Identify which cell holds the provided text, then report its [X, Y] central coordinate. 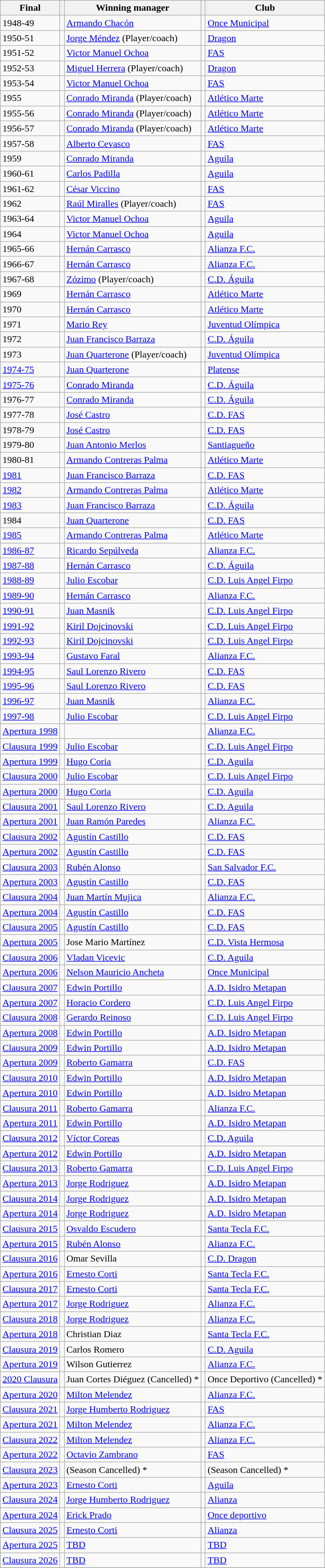
Ricardo Sepúlveda [133, 550]
Armando Chacón [133, 23]
Apertura 2018 [30, 1334]
Club [265, 8]
Apertura 2024 [30, 1515]
Once deportivo [265, 1515]
Mario Rey [133, 324]
1959 [30, 158]
Platense [265, 369]
Víctor Coreas [133, 1138]
Juan Cortes Diéguez (Cancelled) * [133, 1379]
1972 [30, 339]
Apertura 2009 [30, 1063]
Clausura 2001 [30, 807]
1973 [30, 354]
Clausura 2012 [30, 1138]
Clausura 2008 [30, 1018]
Apertura 2010 [30, 1093]
San Salvador F.C. [265, 867]
Jorge Méndez (Player/coach) [133, 38]
C.D. Dragon [265, 1259]
Jose Mario Martínez [133, 942]
1975-76 [30, 384]
1960-61 [30, 173]
1994-95 [30, 671]
1991-92 [30, 626]
1980-81 [30, 460]
1987-88 [30, 565]
1952-53 [30, 68]
Clausura 2022 [30, 1440]
Apertura 2007 [30, 1003]
1982 [30, 490]
1978-79 [30, 430]
Clausura 1999 [30, 746]
Apertura 1999 [30, 761]
Apertura 1998 [30, 731]
Clausura 2025 [30, 1530]
Winning manager [133, 8]
Apertura 2023 [30, 1485]
Clausura 2018 [30, 1319]
1955-56 [30, 113]
1961-62 [30, 189]
Octavio Zambrano [133, 1455]
Apertura 2017 [30, 1304]
1993-94 [30, 656]
César Viccino [133, 189]
Clausura 2024 [30, 1500]
Osvaldo Escudero [133, 1229]
1962 [30, 204]
1974-75 [30, 369]
1971 [30, 324]
Clausura 2004 [30, 897]
Clausura 2013 [30, 1168]
1996-97 [30, 701]
1984 [30, 520]
Clausura 2002 [30, 837]
1969 [30, 294]
Clausura 2007 [30, 988]
Apertura 2005 [30, 942]
Apertura 2022 [30, 1455]
1955 [30, 98]
Clausura 2011 [30, 1108]
1981 [30, 475]
Clausura 2026 [30, 1560]
Apertura 2012 [30, 1153]
1997-98 [30, 716]
Omar Sevilla [133, 1259]
1950-51 [30, 38]
Clausura 2017 [30, 1289]
Clausura 2023 [30, 1470]
Clausura 2006 [30, 957]
Apertura 2001 [30, 822]
1956-57 [30, 128]
1948-49 [30, 23]
1957-58 [30, 143]
Final [30, 8]
1990-91 [30, 611]
Erick Prado [133, 1515]
Wilson Gutierrez [133, 1364]
C.D. Vista Hermosa [265, 942]
1967-68 [30, 279]
Carlos Romero [133, 1349]
1963-64 [30, 219]
1966-67 [30, 264]
Gustavo Faral [133, 656]
Clausura 2019 [30, 1349]
1976-77 [30, 400]
Clausura 2014 [30, 1199]
Apertura 2011 [30, 1123]
Clausura 2016 [30, 1259]
Alberto Cevasco [133, 143]
1953-54 [30, 83]
1979-80 [30, 445]
2020 Clausura [30, 1379]
1985 [30, 535]
1964 [30, 234]
Zózimo (Player/coach) [133, 279]
Clausura 2010 [30, 1078]
Juan Martín Mujica [133, 897]
Clausura 2009 [30, 1048]
1951-52 [30, 53]
Apertura 2002 [30, 852]
1986-87 [30, 550]
1983 [30, 505]
Nelson Mauricio Ancheta [133, 972]
Christian Diaz [133, 1334]
Apertura 2014 [30, 1214]
Apertura 2006 [30, 972]
Once Deportivo (Cancelled) * [265, 1379]
Carlos Padilla [133, 173]
Apertura 2019 [30, 1364]
1977-78 [30, 415]
Apertura 2000 [30, 792]
Apertura 2008 [30, 1033]
1988-89 [30, 580]
Miguel Herrera (Player/coach) [133, 68]
Vladan Vicevic [133, 957]
1989-90 [30, 596]
Clausura 2003 [30, 867]
Apertura 2004 [30, 912]
Santiagueño [265, 445]
Apertura 2015 [30, 1244]
1970 [30, 309]
Horacio Cordero [133, 1003]
Juan Quarterone (Player/coach) [133, 354]
Juan Ramón Paredes [133, 822]
Clausura 2005 [30, 927]
Apertura 2025 [30, 1545]
1965-66 [30, 249]
Clausura 2021 [30, 1410]
1992-93 [30, 641]
Raúl Miralles (Player/coach) [133, 204]
1995-96 [30, 686]
Apertura 2021 [30, 1425]
Apertura 2020 [30, 1394]
Apertura 2003 [30, 882]
Gerardo Reinoso [133, 1018]
Juan Antonio Merlos [133, 445]
Apertura 2013 [30, 1184]
Clausura 2015 [30, 1229]
Apertura 2016 [30, 1274]
Clausura 2000 [30, 776]
